Output the [X, Y] coordinate of the center of the cell containing the given text.  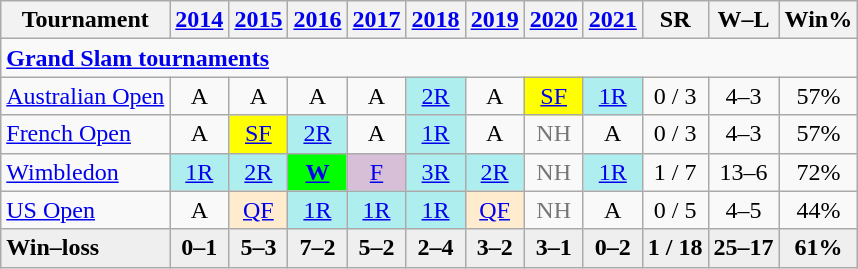
2–4 [436, 248]
2019 [494, 20]
44% [818, 210]
1 / 18 [675, 248]
1 / 7 [675, 172]
3–2 [494, 248]
3R [436, 172]
F [376, 172]
US Open [86, 210]
3–1 [554, 248]
French Open [86, 134]
72% [818, 172]
2015 [258, 20]
2020 [554, 20]
2021 [612, 20]
61% [818, 248]
SR [675, 20]
Wimbledon [86, 172]
W–L [744, 20]
0–1 [200, 248]
Grand Slam tournaments [430, 58]
2018 [436, 20]
Win% [818, 20]
Australian Open [86, 96]
7–2 [318, 248]
5–3 [258, 248]
0 / 5 [675, 210]
W [318, 172]
Win–loss [86, 248]
5–2 [376, 248]
0–2 [612, 248]
13–6 [744, 172]
25–17 [744, 248]
2017 [376, 20]
Tournament [86, 20]
2014 [200, 20]
4–5 [744, 210]
2016 [318, 20]
